Return [X, Y] of the center of cell containing provided text 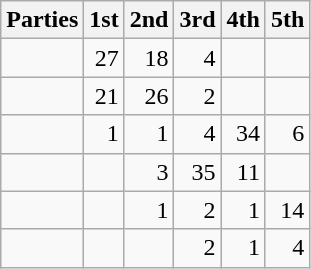
6 [287, 134]
Parties [42, 20]
5th [287, 20]
34 [243, 134]
11 [243, 172]
27 [104, 58]
18 [149, 58]
26 [149, 96]
1st [104, 20]
35 [198, 172]
21 [104, 96]
3rd [198, 20]
4th [243, 20]
14 [287, 210]
3 [149, 172]
2nd [149, 20]
